Pinpoint the cell where the given text exists, returning its [X, Y] midpoint coordinate. 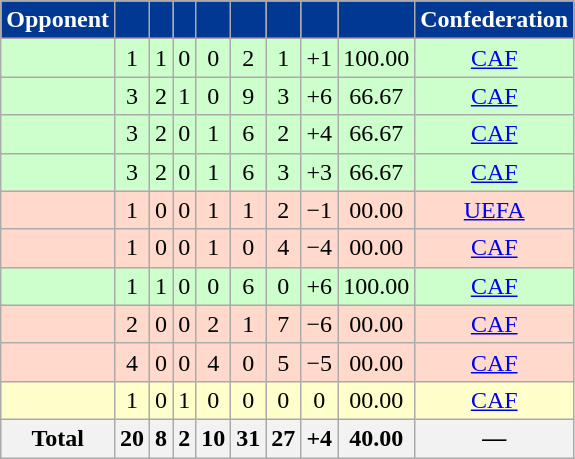
−1 [320, 210]
40.00 [376, 438]
Confederation [494, 20]
8 [162, 438]
−5 [320, 362]
−6 [320, 324]
−4 [320, 248]
20 [132, 438]
Opponent [58, 20]
27 [284, 438]
10 [214, 438]
31 [248, 438]
— [494, 438]
UEFA [494, 210]
+1 [320, 58]
+3 [320, 172]
9 [248, 96]
Total [58, 438]
5 [284, 362]
7 [284, 324]
